Detect which cell encompasses the target text, then output its [x, y] center coordinate. 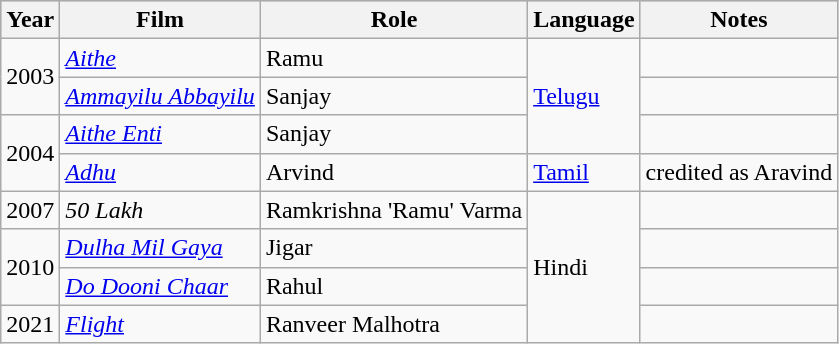
Ammayilu Abbayilu [160, 96]
2004 [30, 153]
Notes [739, 20]
Telugu [584, 96]
2003 [30, 77]
Ramu [394, 58]
Arvind [394, 172]
Aithe Enti [160, 134]
Dulha Mil Gaya [160, 248]
Do Dooni Chaar [160, 286]
Ranveer Malhotra [394, 324]
Hindi [584, 267]
Film [160, 20]
Year [30, 20]
Adhu [160, 172]
credited as Aravind [739, 172]
Language [584, 20]
Aithe [160, 58]
Jigar [394, 248]
Flight [160, 324]
Role [394, 20]
2021 [30, 324]
Tamil [584, 172]
2007 [30, 210]
Ramkrishna 'Ramu' Varma [394, 210]
2010 [30, 267]
50 Lakh [160, 210]
Rahul [394, 286]
